Detect which cell encompasses the target text, then output its (x, y) center coordinate. 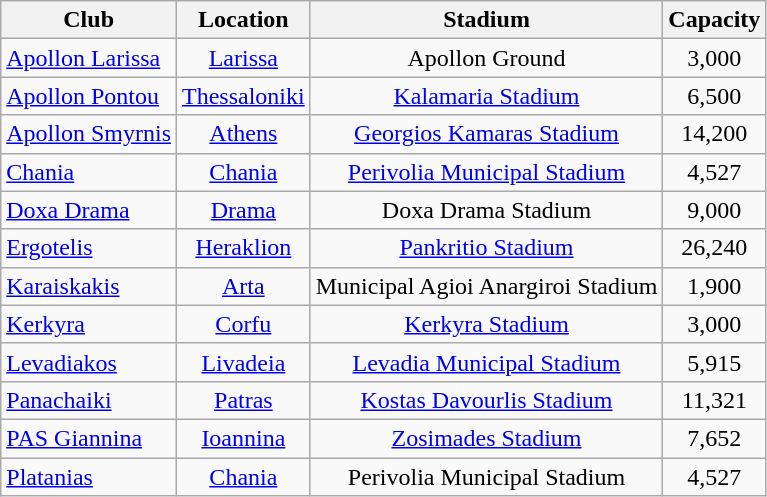
5,915 (714, 362)
Municipal Agioi Anargiroi Stadium (486, 286)
Ioannina (244, 438)
Apollon Ground (486, 58)
Doxa Drama (89, 210)
Heraklion (244, 248)
Corfu (244, 324)
Patras (244, 400)
Club (89, 20)
Livadeia (244, 362)
6,500 (714, 96)
Kerkyra (89, 324)
Panachaiki (89, 400)
Karaiskakis (89, 286)
9,000 (714, 210)
Kerkyra Stadium (486, 324)
Pankritio Stadium (486, 248)
Apollon Larissa (89, 58)
Drama (244, 210)
7,652 (714, 438)
Arta (244, 286)
Location (244, 20)
Levadia Municipal Stadium (486, 362)
Kostas Davourlis Stadium (486, 400)
Thessaloniki (244, 96)
Apollon Pontou (89, 96)
Capacity (714, 20)
PAS Giannina (89, 438)
Platanias (89, 477)
Larissa (244, 58)
26,240 (714, 248)
11,321 (714, 400)
Kalamaria Stadium (486, 96)
Stadium (486, 20)
14,200 (714, 134)
Levadiakos (89, 362)
Doxa Drama Stadium (486, 210)
Ergotelis (89, 248)
Zosimades Stadium (486, 438)
Apollon Smyrnis (89, 134)
1,900 (714, 286)
Athens (244, 134)
Georgios Kamaras Stadium (486, 134)
